Determine the (X, Y) coordinate at the center of the cell enclosing the given text.  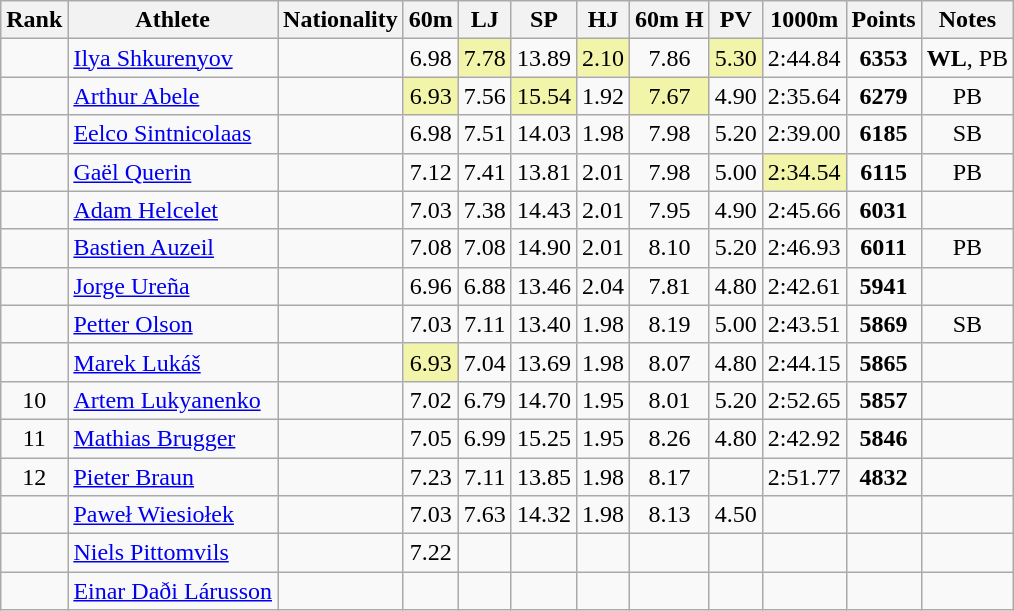
60m H (670, 20)
6.88 (484, 286)
13.85 (544, 477)
Einar Daði Lárusson (173, 591)
7.38 (484, 210)
8.26 (670, 438)
13.40 (544, 324)
6279 (884, 96)
8.13 (670, 515)
WL, PB (967, 58)
7.41 (484, 172)
2:52.65 (804, 400)
8.17 (670, 477)
14.90 (544, 248)
13.46 (544, 286)
14.03 (544, 134)
Arthur Abele (173, 96)
Pieter Braun (173, 477)
5857 (884, 400)
5869 (884, 324)
6115 (884, 172)
HJ (602, 20)
Notes (967, 20)
2:42.92 (804, 438)
4.50 (736, 515)
8.07 (670, 362)
2.04 (602, 286)
2:34.54 (804, 172)
Eelco Sintnicolaas (173, 134)
60m (430, 20)
15.25 (544, 438)
7.05 (430, 438)
2:44.15 (804, 362)
Mathias Brugger (173, 438)
2:39.00 (804, 134)
2.10 (602, 58)
Nationality (341, 20)
7.81 (670, 286)
6.99 (484, 438)
13.69 (544, 362)
6.79 (484, 400)
5.30 (736, 58)
6353 (884, 58)
7.04 (484, 362)
8.01 (670, 400)
Petter Olson (173, 324)
7.67 (670, 96)
Points (884, 20)
Marek Lukáš (173, 362)
8.10 (670, 248)
6011 (884, 248)
Niels Pittomvils (173, 553)
14.43 (544, 210)
Rank (34, 20)
11 (34, 438)
7.95 (670, 210)
6.96 (430, 286)
7.86 (670, 58)
Gaël Querin (173, 172)
6031 (884, 210)
7.02 (430, 400)
8.19 (670, 324)
5941 (884, 286)
Jorge Ureña (173, 286)
2:51.77 (804, 477)
1.92 (602, 96)
2:46.93 (804, 248)
7.63 (484, 515)
Bastien Auzeil (173, 248)
13.89 (544, 58)
7.23 (430, 477)
2:45.66 (804, 210)
5846 (884, 438)
Artem Lukyanenko (173, 400)
15.54 (544, 96)
10 (34, 400)
7.78 (484, 58)
PV (736, 20)
2:43.51 (804, 324)
13.81 (544, 172)
Paweł Wiesiołek (173, 515)
LJ (484, 20)
7.51 (484, 134)
12 (34, 477)
Adam Helcelet (173, 210)
1000m (804, 20)
7.56 (484, 96)
2:35.64 (804, 96)
14.70 (544, 400)
6185 (884, 134)
Ilya Shkurenyov (173, 58)
2:44.84 (804, 58)
14.32 (544, 515)
4832 (884, 477)
2:42.61 (804, 286)
7.22 (430, 553)
SP (544, 20)
5865 (884, 362)
7.12 (430, 172)
Athlete (173, 20)
